From the cell containing the given text, extract its center point as [X, Y] coordinate. 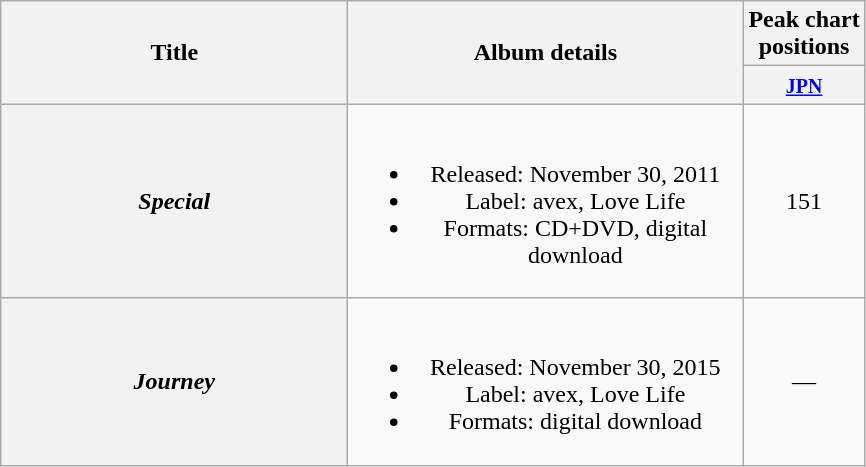
Released: November 30, 2015Label: avex, Love LifeFormats: digital download [546, 382]
Title [174, 52]
Peak chartpositions [804, 34]
Album details [546, 52]
Released: November 30, 2011Label: avex, Love LifeFormats: CD+DVD, digital download [546, 201]
JPN [804, 85]
151 [804, 201]
Special [174, 201]
Journey [174, 382]
— [804, 382]
